Output the (x, y) coordinate of the center of the cell containing the given text.  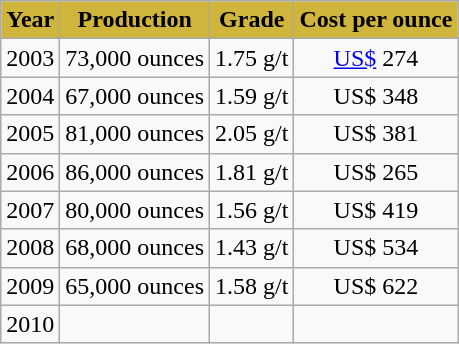
73,000 ounces (135, 58)
2006 (30, 172)
1.81 g/t (252, 172)
Grade (252, 20)
2009 (30, 286)
1.75 g/t (252, 58)
Year (30, 20)
US$ 622 (376, 286)
US$ 534 (376, 248)
Cost per ounce (376, 20)
US$ 381 (376, 134)
Production (135, 20)
US$ 419 (376, 210)
65,000 ounces (135, 286)
1.56 g/t (252, 210)
1.58 g/t (252, 286)
2.05 g/t (252, 134)
2003 (30, 58)
2008 (30, 248)
1.43 g/t (252, 248)
US$ 274 (376, 58)
1.59 g/t (252, 96)
81,000 ounces (135, 134)
67,000 ounces (135, 96)
US$ 265 (376, 172)
2007 (30, 210)
80,000 ounces (135, 210)
86,000 ounces (135, 172)
2010 (30, 324)
US$ 348 (376, 96)
68,000 ounces (135, 248)
2005 (30, 134)
2004 (30, 96)
